Return the (x, y) coordinate for the center point of the cell that contains the specified text.  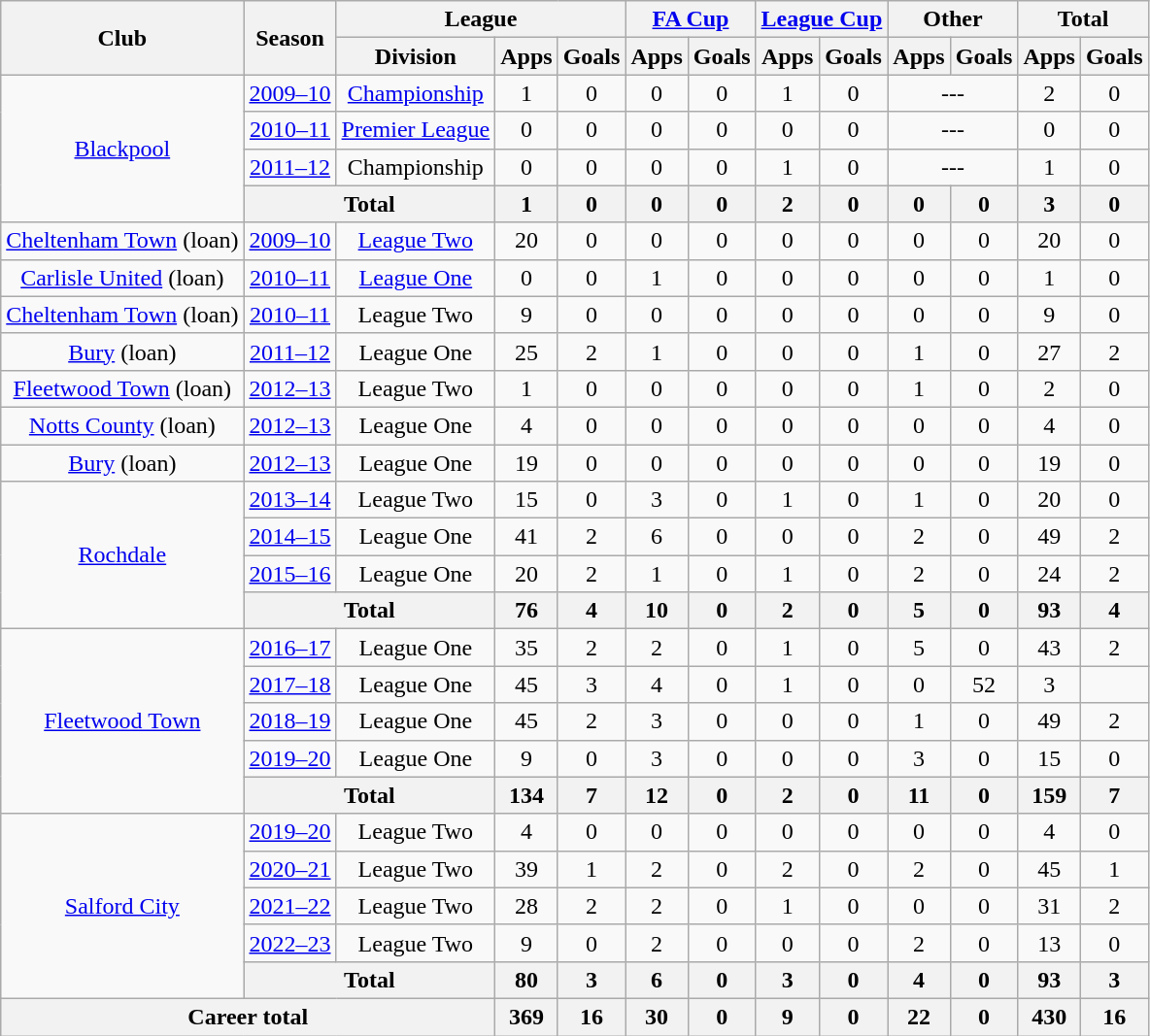
134 (526, 795)
2016–17 (289, 648)
Carlisle United (loan) (122, 278)
Other (953, 19)
30 (657, 1017)
10 (657, 611)
Blackpool (122, 149)
43 (1049, 648)
2022–23 (289, 943)
39 (526, 869)
13 (1049, 943)
12 (657, 795)
Rochdale (122, 555)
2013–14 (289, 500)
430 (1049, 1017)
2021–22 (289, 906)
Career total (249, 1017)
Notts County (loan) (122, 425)
Premier League (416, 130)
2014–15 (289, 537)
2017–18 (289, 685)
Salford City (122, 906)
76 (526, 611)
Club (122, 38)
22 (919, 1017)
31 (1049, 906)
Season (289, 38)
11 (919, 795)
League (481, 19)
159 (1049, 795)
FA Cup (691, 19)
24 (1049, 574)
27 (1049, 351)
369 (526, 1017)
2020–21 (289, 869)
Division (416, 56)
2015–16 (289, 574)
Fleetwood Town (122, 721)
41 (526, 537)
Fleetwood Town (loan) (122, 388)
52 (984, 685)
25 (526, 351)
League Cup (822, 19)
2018–19 (289, 721)
80 (526, 980)
35 (526, 648)
28 (526, 906)
